Capture the cell that displays the provided text and extract its [x, y] central coordinate. 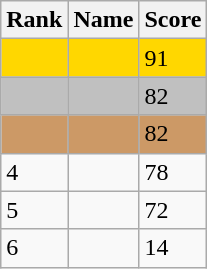
Rank [34, 20]
Score [173, 20]
6 [34, 248]
78 [173, 172]
72 [173, 210]
Name [104, 20]
5 [34, 210]
91 [173, 58]
14 [173, 248]
4 [34, 172]
